From the cell containing the given text, extract its center point as (x, y) coordinate. 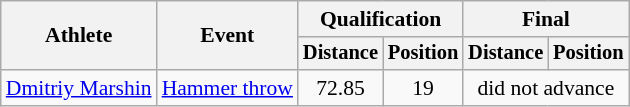
Hammer throw (228, 88)
Dmitriy Marshin (79, 88)
19 (423, 88)
Final (546, 19)
did not advance (546, 88)
Event (228, 36)
Athlete (79, 36)
Qualification (380, 19)
72.85 (340, 88)
